Search for the cell housing the specified text and yield its [X, Y] center coordinate. 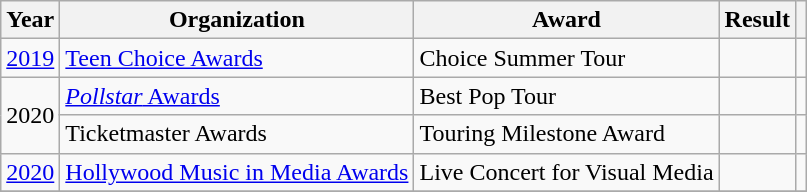
Pollstar Awards [237, 96]
Result [757, 20]
Teen Choice Awards [237, 58]
Touring Milestone Award [566, 134]
Hollywood Music in Media Awards [237, 172]
Choice Summer Tour [566, 58]
Best Pop Tour [566, 96]
Organization [237, 20]
2019 [30, 58]
Ticketmaster Awards [237, 134]
Year [30, 20]
Award [566, 20]
Live Concert for Visual Media [566, 172]
